Extract the [x, y] coordinate from the center of the cell holding the provided text.  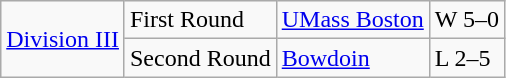
W 5–0 [466, 20]
Division III [63, 39]
First Round [200, 20]
UMass Boston [352, 20]
L 2–5 [466, 58]
Bowdoin [352, 58]
Second Round [200, 58]
